Extract the (x, y) coordinate from the center of the cell holding the provided text.  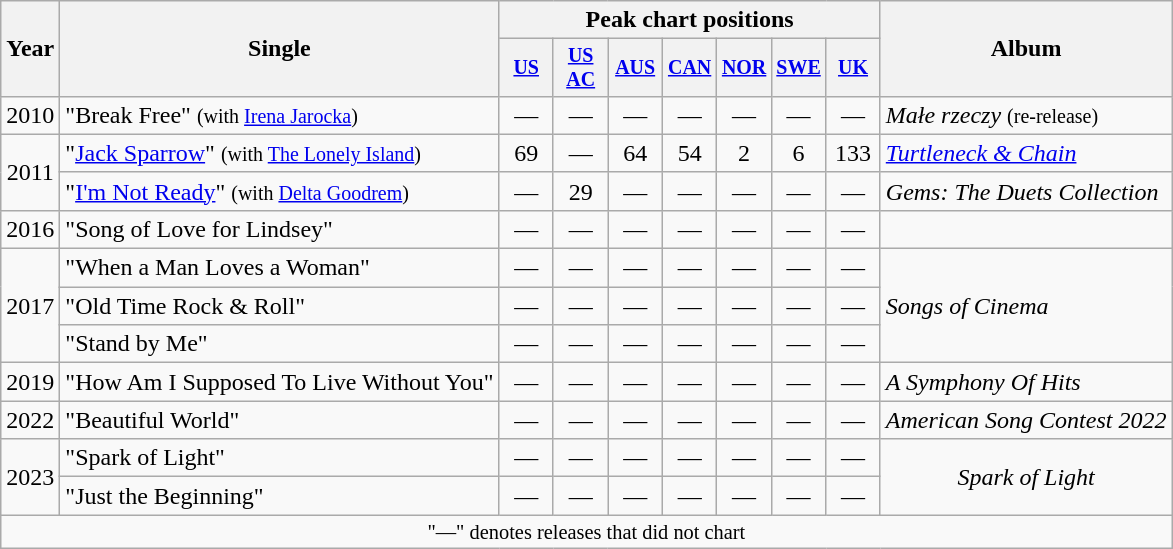
US AC (580, 68)
2010 (30, 115)
2 (744, 153)
29 (580, 191)
2019 (30, 382)
CAN (689, 68)
2016 (30, 229)
2022 (30, 420)
2017 (30, 306)
Turtleneck & Chain (1026, 153)
Songs of Cinema (1026, 306)
Spark of Light (1026, 477)
64 (635, 153)
"Stand by Me" (280, 344)
A Symphony Of Hits (1026, 382)
Single (280, 49)
"When a Man Loves a Woman" (280, 268)
AUS (635, 68)
"Just the Beginning" (280, 496)
"Beautiful World" (280, 420)
54 (689, 153)
NOR (744, 68)
"Spark of Light" (280, 458)
SWE (798, 68)
"Jack Sparrow" (with The Lonely Island) (280, 153)
Album (1026, 49)
"I'm Not Ready" (with Delta Goodrem) (280, 191)
UK (853, 68)
American Song Contest 2022 (1026, 420)
US (526, 68)
"Old Time Rock & Roll" (280, 306)
"—" denotes releases that did not chart (586, 532)
2011 (30, 172)
Peak chart positions (690, 20)
Małe rzeczy (re-release) (1026, 115)
133 (853, 153)
"How Am I Supposed To Live Without You" (280, 382)
Year (30, 49)
6 (798, 153)
"Break Free" (with Irena Jarocka) (280, 115)
69 (526, 153)
2023 (30, 477)
"Song of Love for Lindsey" (280, 229)
Gems: The Duets Collection (1026, 191)
